Locate the cell with the specified text and output its [X, Y] center coordinate. 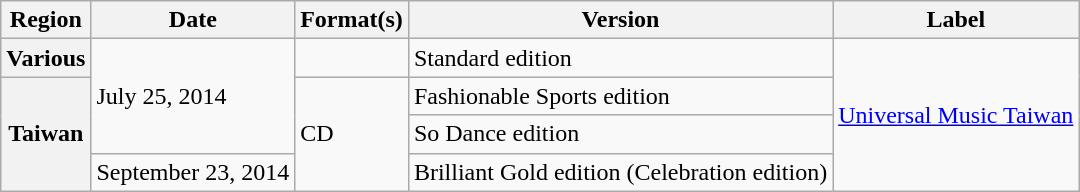
Universal Music Taiwan [956, 115]
Fashionable Sports edition [620, 96]
CD [352, 134]
Version [620, 20]
Various [46, 58]
Label [956, 20]
Standard edition [620, 58]
So Dance edition [620, 134]
Region [46, 20]
Format(s) [352, 20]
Brilliant Gold edition (Celebration edition) [620, 172]
September 23, 2014 [193, 172]
Taiwan [46, 134]
July 25, 2014 [193, 96]
Date [193, 20]
